From the cell containing the given text, extract its center point as [X, Y] coordinate. 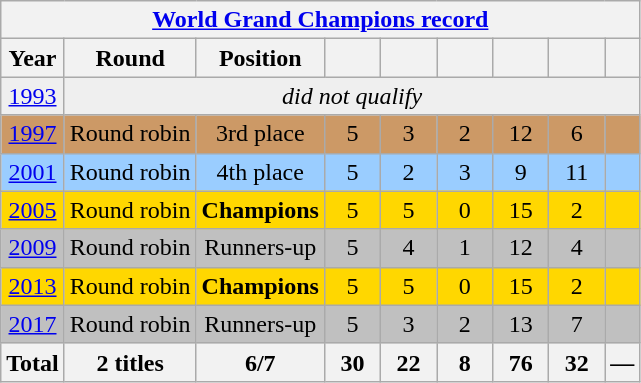
2 titles [130, 362]
Round [130, 58]
6 [577, 134]
1 [465, 248]
2001 [33, 172]
did not qualify [352, 96]
— [622, 362]
Position [260, 58]
8 [465, 362]
2009 [33, 248]
3rd place [260, 134]
9 [521, 172]
6/7 [260, 362]
32 [577, 362]
2017 [33, 324]
1993 [33, 96]
7 [577, 324]
13 [521, 324]
22 [409, 362]
2013 [33, 286]
Year [33, 58]
World Grand Champions record [320, 20]
11 [577, 172]
Total [33, 362]
2005 [33, 210]
4th place [260, 172]
1997 [33, 134]
30 [352, 362]
76 [521, 362]
